Return the [x, y] coordinate for the center point of the cell that contains the specified text.  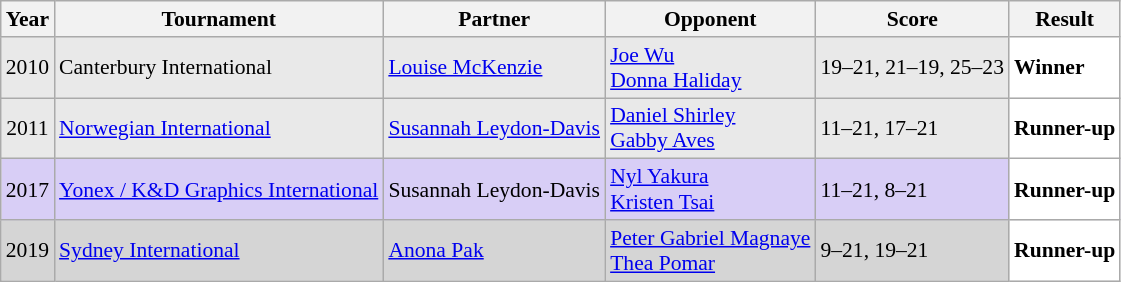
Anona Pak [494, 250]
Sydney International [218, 250]
2017 [28, 190]
Tournament [218, 19]
Joe Wu Donna Haliday [710, 68]
Norwegian International [218, 128]
Score [912, 19]
Year [28, 19]
Yonex / K&D Graphics International [218, 190]
11–21, 17–21 [912, 128]
2019 [28, 250]
Nyl Yakura Kristen Tsai [710, 190]
Partner [494, 19]
Opponent [710, 19]
11–21, 8–21 [912, 190]
Louise McKenzie [494, 68]
2010 [28, 68]
Winner [1064, 68]
2011 [28, 128]
19–21, 21–19, 25–23 [912, 68]
9–21, 19–21 [912, 250]
Peter Gabriel Magnaye Thea Pomar [710, 250]
Result [1064, 19]
Canterbury International [218, 68]
Daniel Shirley Gabby Aves [710, 128]
